Identify which cell holds the provided text, then report its (x, y) central coordinate. 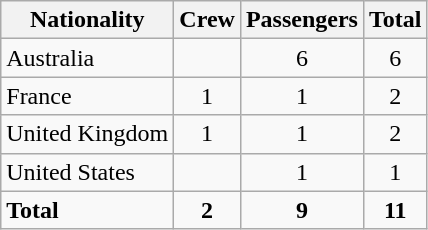
11 (395, 210)
Crew (208, 20)
United Kingdom (88, 134)
9 (302, 210)
Nationality (88, 20)
Passengers (302, 20)
United States (88, 172)
France (88, 96)
Australia (88, 58)
